Find where the given text appears and provide that cell's center as [x, y] coordinate. 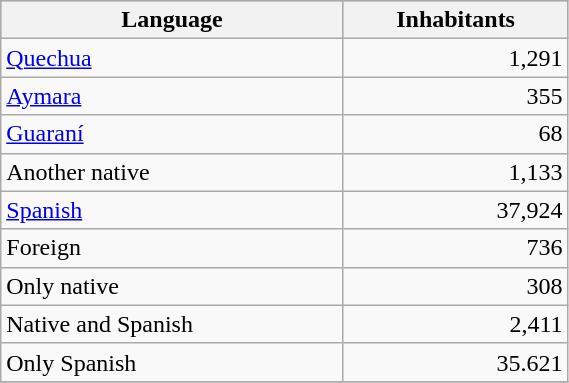
Quechua [172, 58]
Only native [172, 286]
2,411 [456, 324]
35.621 [456, 362]
1,291 [456, 58]
355 [456, 96]
68 [456, 134]
Native and Spanish [172, 324]
Only Spanish [172, 362]
1,133 [456, 172]
Aymara [172, 96]
Inhabitants [456, 20]
Another native [172, 172]
Guaraní [172, 134]
Language [172, 20]
Foreign [172, 248]
736 [456, 248]
37,924 [456, 210]
Spanish [172, 210]
308 [456, 286]
